Return (X, Y) of the center of cell containing provided text 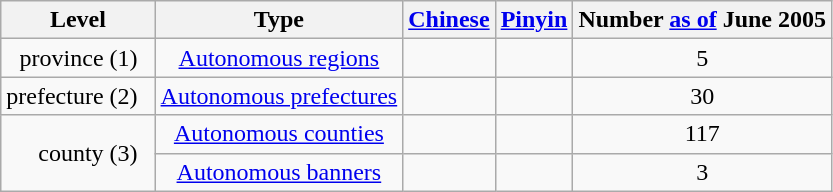
Number as of June 2005 (702, 20)
Autonomous counties (279, 134)
Chinese (449, 20)
Pinyin (534, 20)
Autonomous regions (279, 58)
30 (702, 96)
5 (702, 58)
Autonomous banners (279, 172)
Level (78, 20)
Type (279, 20)
county (3) (78, 153)
prefecture (2) (78, 96)
3 (702, 172)
117 (702, 134)
Autonomous prefectures (279, 96)
province (1) (78, 58)
